Pinpoint the cell where the given text exists, returning its (x, y) midpoint coordinate. 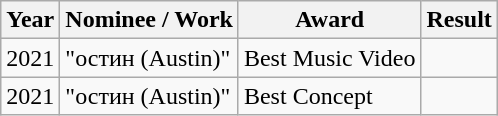
Best Music Video (330, 58)
Best Concept (330, 96)
Year (30, 20)
Award (330, 20)
Nominee / Work (150, 20)
Result (459, 20)
